Provide the (X, Y) coordinate of the cell's center where the given text is located.  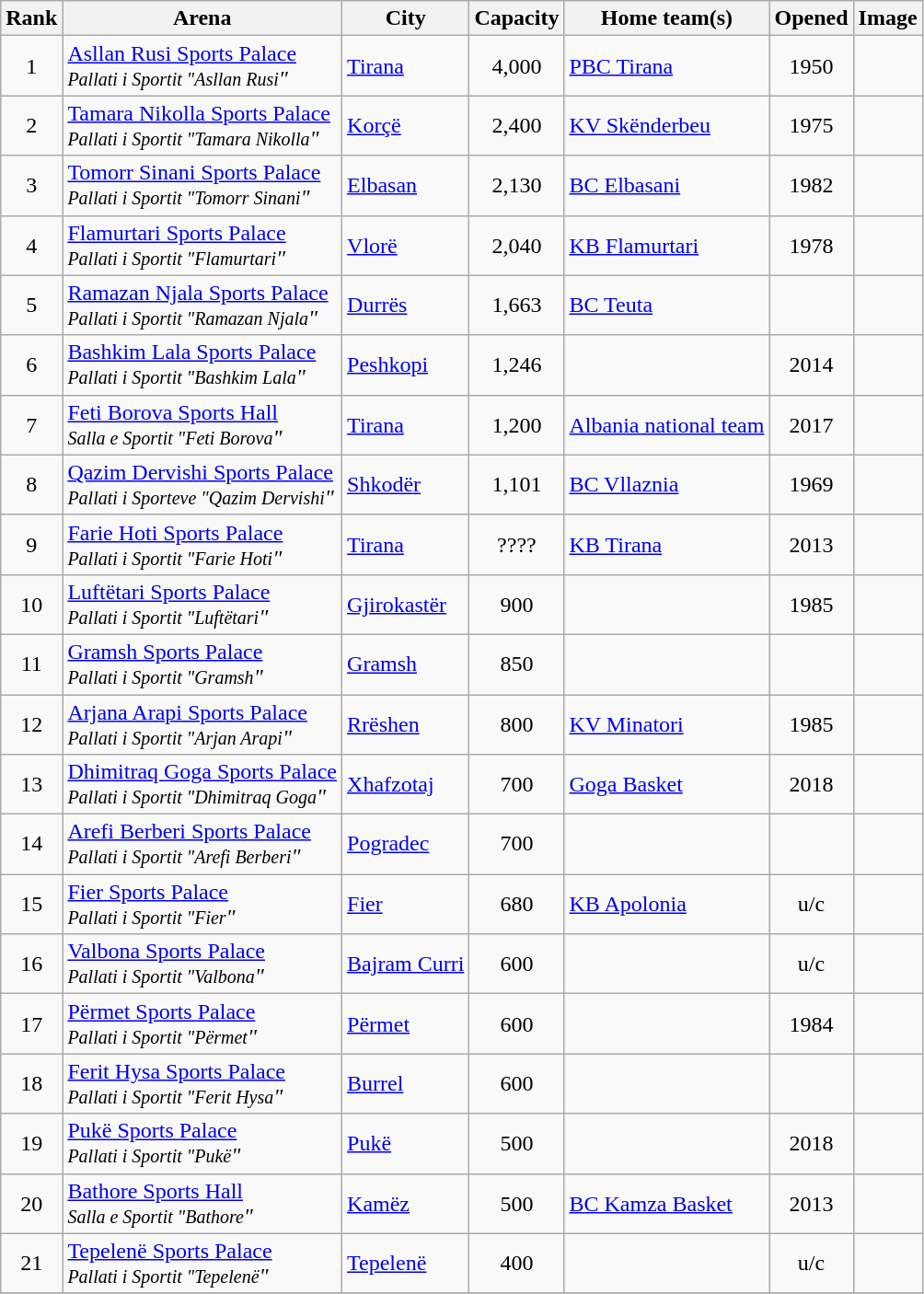
2 (31, 125)
Bathore Sports HallSalla e Sportit "Bathore" (202, 1204)
Peshkopi (406, 364)
BC Teuta (666, 306)
Gramsh Sports PalacePallati i Sportit "Gramsh" (202, 664)
Image (887, 18)
Tepelenë (406, 1263)
1,246 (517, 364)
Ramazan Njala Sports PalacePallati i Sportit "Ramazan Njala" (202, 306)
11 (31, 664)
14 (31, 845)
Rank (31, 18)
17 (31, 1023)
???? (517, 545)
1950 (812, 66)
Goga Basket (666, 784)
7 (31, 425)
Qazim Dervishi Sports PalacePallati i Sporteve "Qazim Dervishi" (202, 484)
Arena (202, 18)
Burrel (406, 1084)
900 (517, 604)
Fier Sports PalacePallati i Sportit "Fier" (202, 904)
Bajram Curri (406, 965)
Home team(s) (666, 18)
Feti Borova Sports HallSalla e Sportit "Feti Borova" (202, 425)
Pogradec (406, 845)
Fier (406, 904)
Dhimitraq Goga Sports PalacePallati i Sportit "Dhimitraq Goga" (202, 784)
Arjana Arapi Sports PalacePallati i Sportit "Arjan Arapi" (202, 723)
BC Kamza Basket (666, 1204)
Përmet (406, 1023)
4,000 (517, 66)
City (406, 18)
1969 (812, 484)
BC Elbasani (666, 186)
1982 (812, 186)
1975 (812, 125)
16 (31, 965)
KB Flamurtari (666, 245)
4 (31, 245)
Gramsh (406, 664)
2,400 (517, 125)
680 (517, 904)
400 (517, 1263)
Pukë (406, 1143)
Tepelenë Sports PalacePallati i Sportit "Tepelenë" (202, 1263)
Ferit Hysa Sports PalacePallati i Sportit "Ferit Hysa" (202, 1084)
800 (517, 723)
Kamëz (406, 1204)
Gjirokastër (406, 604)
PBC Tirana (666, 66)
1,663 (517, 306)
Tamara Nikolla Sports PalacePallati i Sportit "Tamara Nikolla" (202, 125)
13 (31, 784)
850 (517, 664)
1984 (812, 1023)
3 (31, 186)
1,200 (517, 425)
Capacity (517, 18)
20 (31, 1204)
6 (31, 364)
Elbasan (406, 186)
10 (31, 604)
21 (31, 1263)
1 (31, 66)
Xhafzotaj (406, 784)
1,101 (517, 484)
KB Tirana (666, 545)
Shkodër (406, 484)
2014 (812, 364)
15 (31, 904)
8 (31, 484)
9 (31, 545)
2,130 (517, 186)
KB Apolonia (666, 904)
Vlorë (406, 245)
Farie Hoti Sports PalacePallati i Sportit "Farie Hoti" (202, 545)
KV Minatori (666, 723)
Korçë (406, 125)
Valbona Sports PalacePallati i Sportit "Valbona" (202, 965)
Rrëshen (406, 723)
Durrës (406, 306)
19 (31, 1143)
18 (31, 1084)
1978 (812, 245)
Flamurtari Sports PalacePallati i Sportit "Flamurtari" (202, 245)
KV Skënderbeu (666, 125)
Asllan Rusi Sports PalacePallati i Sportit "Asllan Rusi" (202, 66)
Luftëtari Sports PalacePallati i Sportit "Luftëtari" (202, 604)
BC Vllaznia (666, 484)
Arefi Berberi Sports PalacePallati i Sportit "Arefi Berberi" (202, 845)
Tomorr Sinani Sports PalacePallati i Sportit "Tomorr Sinani" (202, 186)
2017 (812, 425)
12 (31, 723)
Bashkim Lala Sports PalacePallati i Sportit "Bashkim Lala" (202, 364)
Opened (812, 18)
Pukë Sports PalacePallati i Sportit "Pukë" (202, 1143)
Përmet Sports PalacePallati i Sportit "Përmet" (202, 1023)
Albania national team (666, 425)
2,040 (517, 245)
5 (31, 306)
